Pinpoint the cell where the given text exists, returning its [x, y] midpoint coordinate. 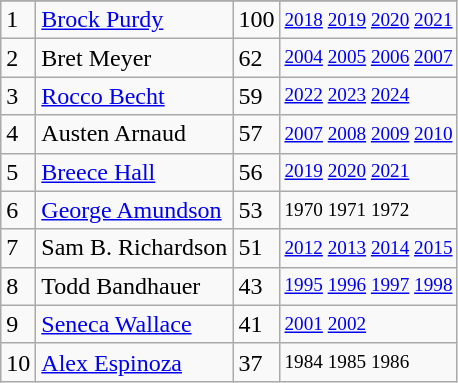
5 [18, 172]
Breece Hall [134, 172]
2004 2005 2006 2007 [368, 58]
Austen Arnaud [134, 134]
Seneca Wallace [134, 324]
43 [256, 286]
9 [18, 324]
4 [18, 134]
57 [256, 134]
62 [256, 58]
1984 1985 1986 [368, 362]
Sam B. Richardson [134, 248]
8 [18, 286]
53 [256, 210]
7 [18, 248]
Todd Bandhauer [134, 286]
2018 2019 2020 2021 [368, 20]
2 [18, 58]
10 [18, 362]
1970 1971 1972 [368, 210]
1 [18, 20]
3 [18, 96]
Rocco Becht [134, 96]
1995 1996 1997 1998 [368, 286]
56 [256, 172]
2012 2013 2014 2015 [368, 248]
100 [256, 20]
51 [256, 248]
6 [18, 210]
2001 2002 [368, 324]
George Amundson [134, 210]
59 [256, 96]
Brock Purdy [134, 20]
2022 2023 2024 [368, 96]
41 [256, 324]
37 [256, 362]
Bret Meyer [134, 58]
2019 2020 2021 [368, 172]
Alex Espinoza [134, 362]
2007 2008 2009 2010 [368, 134]
